Capture the cell that displays the provided text and extract its (x, y) central coordinate. 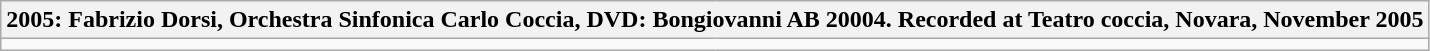
2005: Fabrizio Dorsi, Orchestra Sinfonica Carlo Coccia, DVD: Bongiovanni AB 20004. Recorded at Teatro coccia, Novara, November 2005 (715, 20)
